Return (X, Y) of the center of cell containing provided text 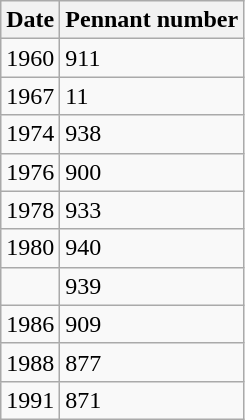
933 (152, 210)
871 (152, 400)
11 (152, 96)
Pennant number (152, 20)
939 (152, 286)
940 (152, 248)
1967 (30, 96)
1991 (30, 400)
900 (152, 172)
1980 (30, 248)
1978 (30, 210)
1974 (30, 134)
911 (152, 58)
Date (30, 20)
1986 (30, 324)
1976 (30, 172)
938 (152, 134)
909 (152, 324)
877 (152, 362)
1960 (30, 58)
1988 (30, 362)
